Pinpoint the cell where the given text exists, returning its (X, Y) midpoint coordinate. 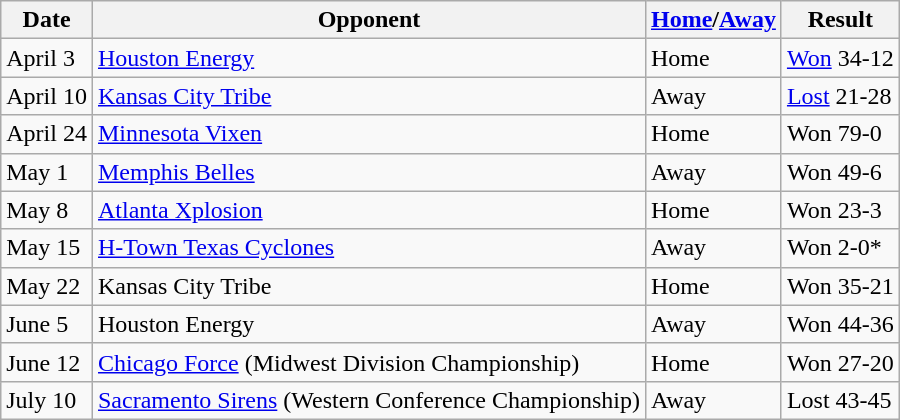
June 5 (47, 324)
Won 34-12 (840, 58)
Atlanta Xplosion (368, 210)
H-Town Texas Cyclones (368, 248)
Sacramento Sirens (Western Conference Championship) (368, 400)
April 3 (47, 58)
Won 2-0* (840, 248)
May 1 (47, 172)
May 15 (47, 248)
Won 35-21 (840, 286)
Won 49-6 (840, 172)
Won 79-0 (840, 134)
May 8 (47, 210)
June 12 (47, 362)
Lost 43-45 (840, 400)
April 24 (47, 134)
Lost 21-28 (840, 96)
Won 23-3 (840, 210)
Won 27-20 (840, 362)
Result (840, 20)
July 10 (47, 400)
Minnesota Vixen (368, 134)
Home/Away (713, 20)
Opponent (368, 20)
May 22 (47, 286)
Won 44-36 (840, 324)
Memphis Belles (368, 172)
Chicago Force (Midwest Division Championship) (368, 362)
April 10 (47, 96)
Date (47, 20)
